Scan for the cell matching the given text and deliver its [X, Y] coordinate at center. 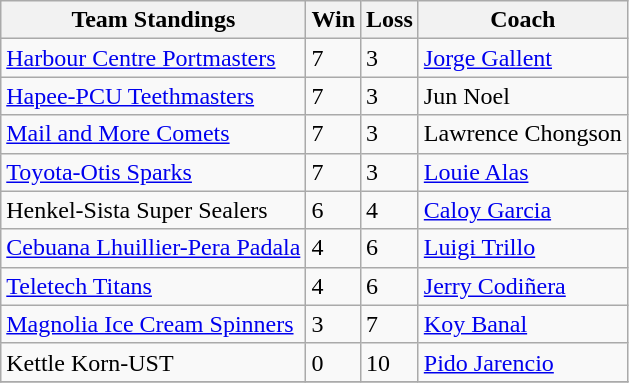
Jerry Codiñera [522, 286]
Henkel-Sista Super Sealers [154, 210]
Magnolia Ice Cream Spinners [154, 324]
Loss [390, 20]
Teletech Titans [154, 286]
10 [390, 362]
Coach [522, 20]
Hapee-PCU Teethmasters [154, 96]
Cebuana Lhuillier-Pera Padala [154, 248]
Louie Alas [522, 172]
Harbour Centre Portmasters [154, 58]
0 [334, 362]
Caloy Garcia [522, 210]
Lawrence Chongson [522, 134]
Team Standings [154, 20]
Luigi Trillo [522, 248]
Kettle Korn-UST [154, 362]
Jun Noel [522, 96]
Win [334, 20]
Toyota-Otis Sparks [154, 172]
Mail and More Comets [154, 134]
Koy Banal [522, 324]
Jorge Gallent [522, 58]
Pido Jarencio [522, 362]
